Output the (X, Y) coordinate of the center of the cell containing the given text.  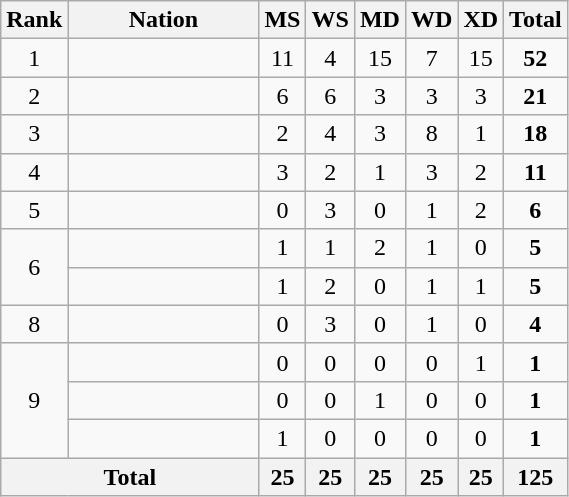
21 (536, 96)
WS (330, 20)
18 (536, 134)
XD (481, 20)
125 (536, 477)
WD (431, 20)
52 (536, 58)
MD (380, 20)
Nation (164, 20)
Rank (34, 20)
7 (431, 58)
9 (34, 400)
MS (282, 20)
